From the cell containing the given text, extract its center point as [x, y] coordinate. 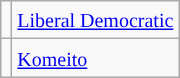
Komeito [96, 58]
Liberal Democratic [96, 20]
